For the text-containing cell, return its midpoint in (X, Y) coordinate format. 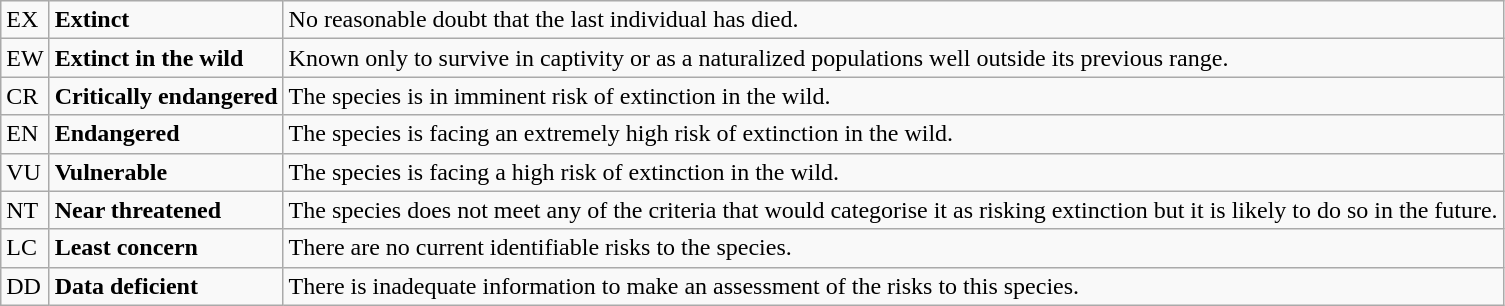
Endangered (166, 134)
EW (25, 58)
There are no current identifiable risks to the species. (893, 248)
The species is facing a high risk of extinction in the wild. (893, 172)
CR (25, 96)
Extinct (166, 20)
Least concern (166, 248)
VU (25, 172)
The species is facing an extremely high risk of extinction in the wild. (893, 134)
LC (25, 248)
There is inadequate information to make an assessment of the risks to this species. (893, 286)
NT (25, 210)
Near threatened (166, 210)
Data deficient (166, 286)
EX (25, 20)
The species does not meet any of the criteria that would categorise it as risking extinction but it is likely to do so in the future. (893, 210)
Extinct in the wild (166, 58)
EN (25, 134)
Vulnerable (166, 172)
No reasonable doubt that the last individual has died. (893, 20)
Critically endangered (166, 96)
The species is in imminent risk of extinction in the wild. (893, 96)
DD (25, 286)
Known only to survive in captivity or as a naturalized populations well outside its previous range. (893, 58)
